Identify which cell holds the provided text, then report its [x, y] central coordinate. 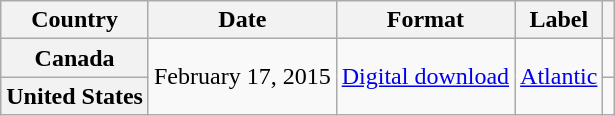
Label [559, 20]
Atlantic [559, 77]
United States [75, 96]
Date [242, 20]
February 17, 2015 [242, 77]
Digital download [425, 77]
Country [75, 20]
Canada [75, 58]
Format [425, 20]
